Identify which cell holds the provided text, then report its (X, Y) central coordinate. 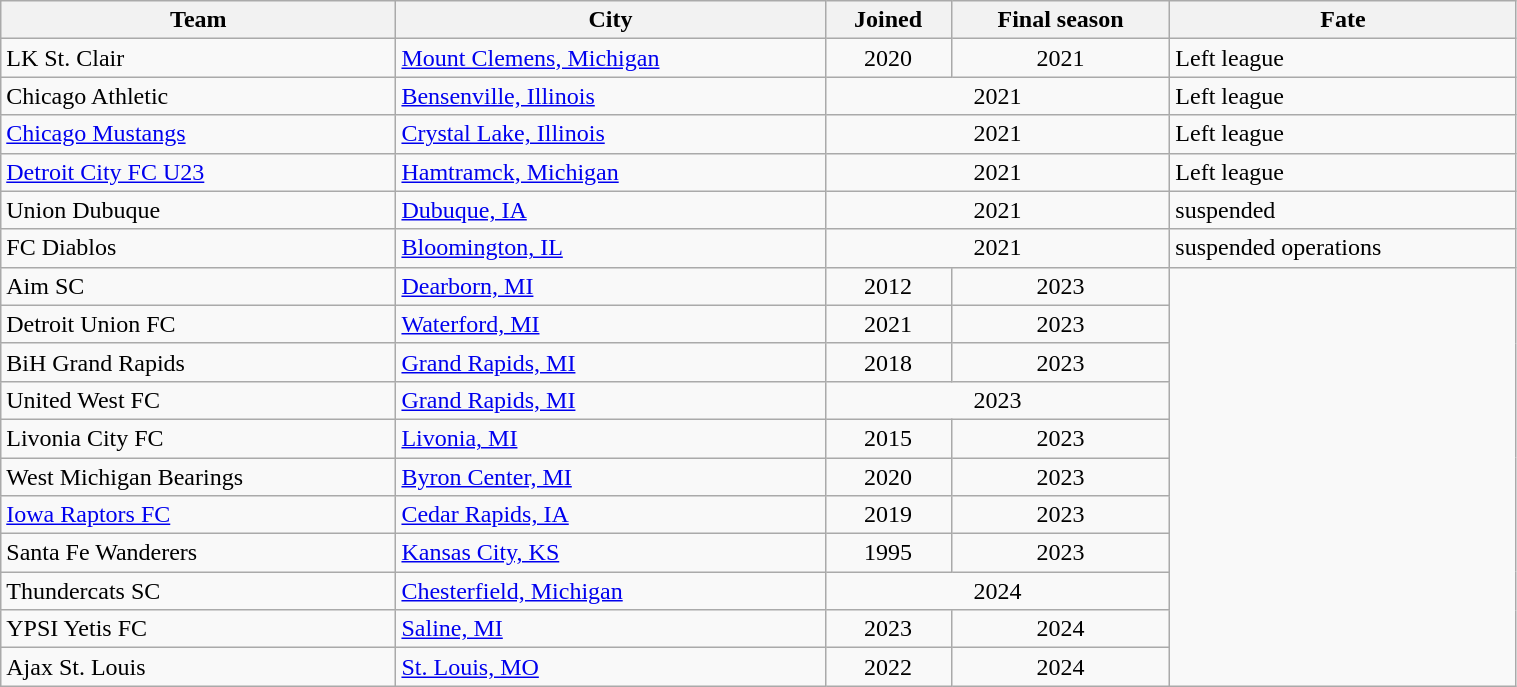
suspended (1343, 210)
Crystal Lake, Illinois (610, 134)
West Michigan Bearings (198, 477)
Fate (1343, 20)
YPSI Yetis FC (198, 629)
Chicago Athletic (198, 96)
Livonia, MI (610, 438)
Cedar Rapids, IA (610, 515)
suspended operations (1343, 248)
LK St. Clair (198, 58)
Aim SC (198, 286)
Dubuque, IA (610, 210)
Santa Fe Wanderers (198, 553)
2012 (888, 286)
Detroit City FC U23 (198, 172)
Mount Clemens, Michigan (610, 58)
Kansas City, KS (610, 553)
2015 (888, 438)
Hamtramck, Michigan (610, 172)
FC Diablos (198, 248)
St. Louis, MO (610, 667)
Byron Center, MI (610, 477)
Chicago Mustangs (198, 134)
2018 (888, 362)
Ajax St. Louis (198, 667)
1995 (888, 553)
Detroit Union FC (198, 324)
Saline, MI (610, 629)
Chesterfield, Michigan (610, 591)
Iowa Raptors FC (198, 515)
City (610, 20)
Team (198, 20)
Livonia City FC (198, 438)
Union Dubuque (198, 210)
Dearborn, MI (610, 286)
2022 (888, 667)
Thundercats SC (198, 591)
BiH Grand Rapids (198, 362)
Joined (888, 20)
Waterford, MI (610, 324)
United West FC (198, 400)
2019 (888, 515)
Bensenville, Illinois (610, 96)
Final season (1060, 20)
Bloomington, IL (610, 248)
